Locate the cell with the specified text and output its (x, y) center coordinate. 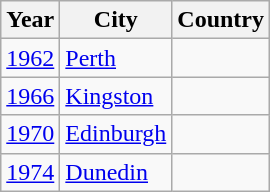
1970 (30, 134)
Country (221, 20)
Kingston (116, 96)
1962 (30, 58)
Edinburgh (116, 134)
1974 (30, 172)
City (116, 20)
Year (30, 20)
Dunedin (116, 172)
1966 (30, 96)
Perth (116, 58)
